Identify which cell holds the provided text, then report its (X, Y) central coordinate. 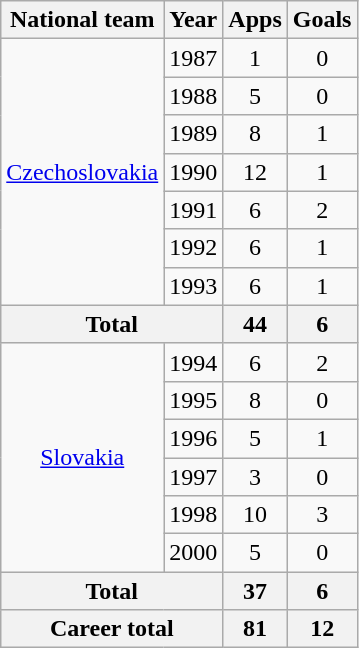
81 (255, 629)
Year (194, 20)
1992 (194, 248)
1996 (194, 438)
1990 (194, 172)
44 (255, 324)
Slovakia (82, 457)
1993 (194, 286)
Career total (112, 629)
1997 (194, 477)
1989 (194, 134)
1991 (194, 210)
1987 (194, 58)
2000 (194, 553)
1998 (194, 515)
1995 (194, 400)
37 (255, 591)
1994 (194, 362)
National team (82, 20)
10 (255, 515)
Apps (255, 20)
1988 (194, 96)
Czechoslovakia (82, 172)
Goals (322, 20)
